For the text-containing cell, return its midpoint in [X, Y] coordinate format. 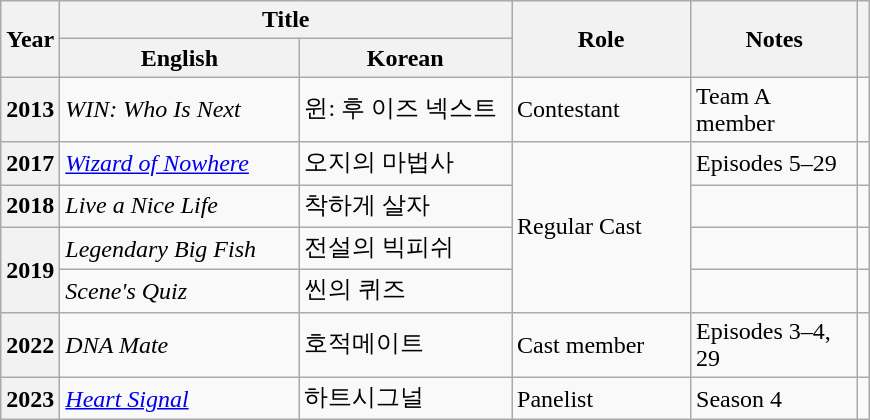
2017 [30, 164]
2022 [30, 344]
씬의 퀴즈 [406, 292]
2023 [30, 398]
Episodes 3–4, 29 [774, 344]
Cast member [602, 344]
Panelist [602, 398]
호적메이트 [406, 344]
DNA Mate [180, 344]
Contestant [602, 110]
착하게 살자 [406, 206]
Team A member [774, 110]
오지의 마법사 [406, 164]
Korean [406, 58]
Episodes 5–29 [774, 164]
Live a Nice Life [180, 206]
Season 4 [774, 398]
Regular Cast [602, 227]
Notes [774, 39]
Year [30, 39]
Role [602, 39]
윈: 후 이즈 넥스트 [406, 110]
전설의 빅피쉬 [406, 248]
Title [286, 20]
Scene's Quiz [180, 292]
2013 [30, 110]
Legendary Big Fish [180, 248]
2018 [30, 206]
English [180, 58]
WIN: Who Is Next [180, 110]
Wizard of Nowhere [180, 164]
2019 [30, 270]
하트시그널 [406, 398]
Heart Signal [180, 398]
